Find where the given text appears and provide that cell's center as [X, Y] coordinate. 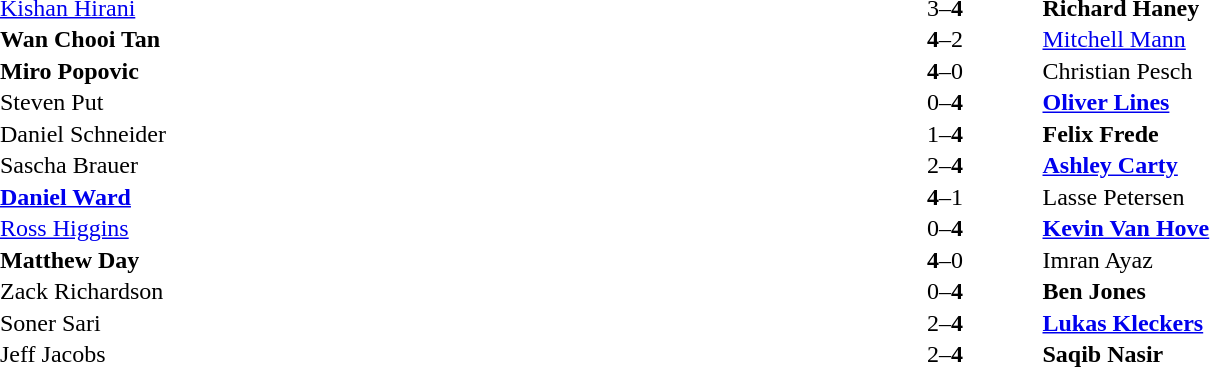
4–2 [944, 39]
1–4 [944, 134]
4–1 [944, 197]
